Search for the cell housing the specified text and yield its [X, Y] center coordinate. 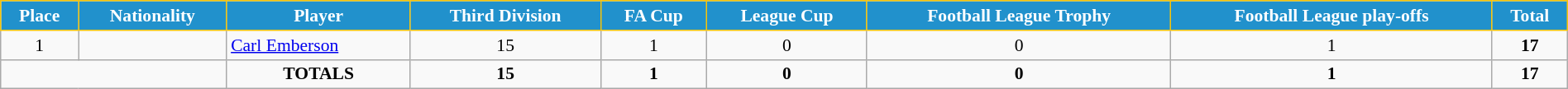
Total [1530, 16]
Third Division [505, 16]
Football League Trophy [1019, 16]
Player [318, 16]
League Cup [787, 16]
FA Cup [653, 16]
Carl Emberson [318, 45]
Place [40, 16]
Nationality [152, 16]
Football League play-offs [1331, 16]
TOTALS [318, 74]
